Identify which cell holds the provided text, then report its (X, Y) central coordinate. 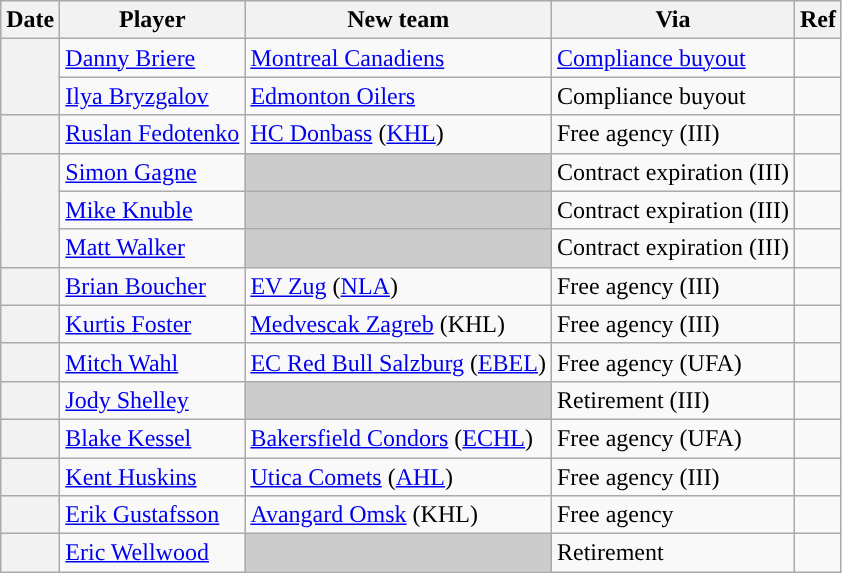
Danny Briere (152, 58)
Ilya Bryzgalov (152, 96)
Simon Gagne (152, 172)
Brian Boucher (152, 286)
Kent Huskins (152, 477)
Eric Wellwood (152, 553)
Mike Knuble (152, 210)
New team (398, 20)
EC Red Bull Salzburg (EBEL) (398, 362)
Kurtis Foster (152, 324)
Blake Kessel (152, 438)
Retirement (III) (672, 400)
Utica Comets (AHL) (398, 477)
Medvescak Zagreb (KHL) (398, 324)
Ref (818, 20)
HC Donbass (KHL) (398, 134)
Mitch Wahl (152, 362)
Bakersfield Condors (ECHL) (398, 438)
Free agency (672, 515)
Date (30, 20)
Player (152, 20)
Jody Shelley (152, 400)
EV Zug (NLA) (398, 286)
Retirement (672, 553)
Matt Walker (152, 248)
Ruslan Fedotenko (152, 134)
Avangard Omsk (KHL) (398, 515)
Edmonton Oilers (398, 96)
Montreal Canadiens (398, 58)
Via (672, 20)
Erik Gustafsson (152, 515)
